Extract the [x, y] coordinate from the center of the cell holding the provided text.  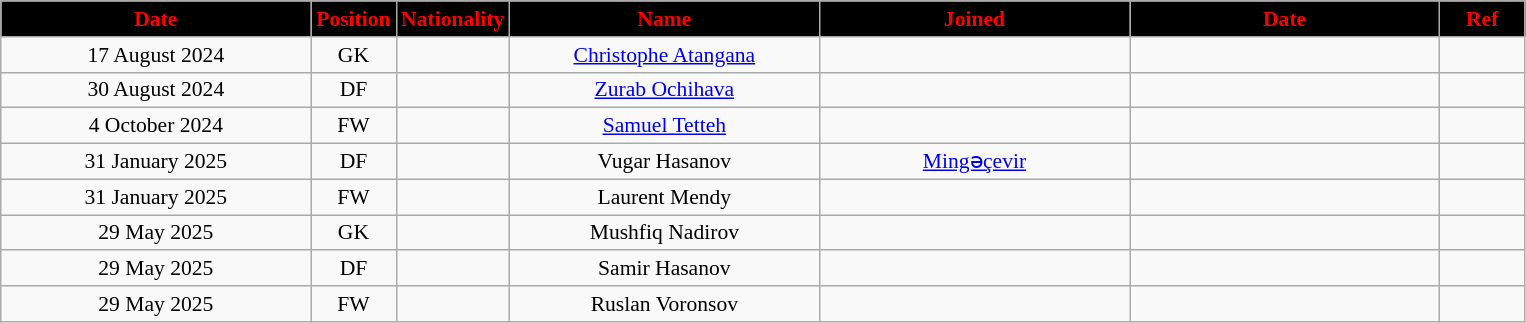
Name [664, 19]
Mushfiq Nadirov [664, 233]
Samir Hasanov [664, 269]
Christophe Atangana [664, 55]
Position [354, 19]
Ruslan Voronsov [664, 304]
Mingəçevir [974, 162]
Laurent Mendy [664, 197]
Samuel Tetteh [664, 126]
4 October 2024 [156, 126]
Zurab Ochihava [664, 90]
Joined [974, 19]
Nationality [452, 19]
Vugar Hasanov [664, 162]
Ref [1482, 19]
30 August 2024 [156, 90]
17 August 2024 [156, 55]
